Find where the given text appears and provide that cell's center as (X, Y) coordinate. 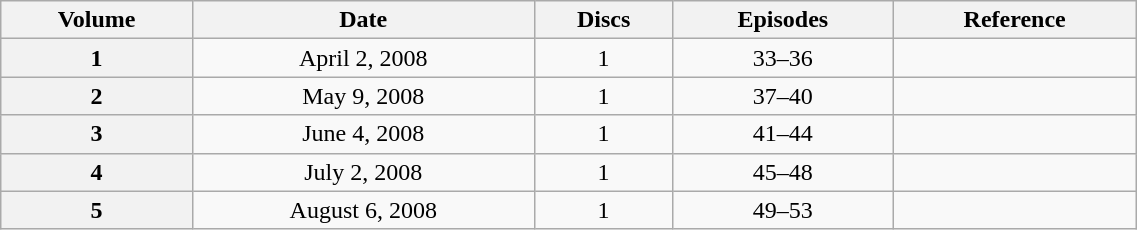
Discs (604, 20)
Reference (1015, 20)
2 (97, 96)
July 2, 2008 (363, 172)
Volume (97, 20)
Episodes (783, 20)
August 6, 2008 (363, 210)
37–40 (783, 96)
May 9, 2008 (363, 96)
5 (97, 210)
April 2, 2008 (363, 58)
33–36 (783, 58)
Date (363, 20)
June 4, 2008 (363, 134)
45–48 (783, 172)
3 (97, 134)
4 (97, 172)
49–53 (783, 210)
41–44 (783, 134)
